Locate the cell with the specified text and output its [X, Y] center coordinate. 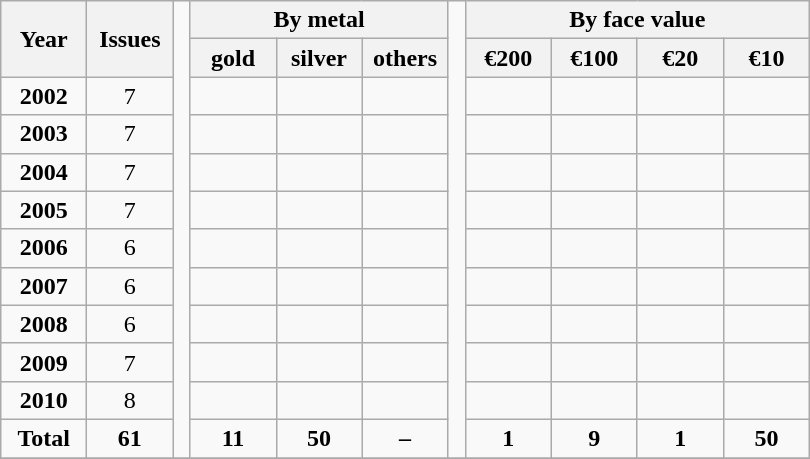
– [405, 438]
€10 [766, 58]
€20 [680, 58]
Total [44, 438]
11 [233, 438]
silver [319, 58]
€100 [594, 58]
2002 [44, 96]
8 [130, 400]
2006 [44, 248]
2003 [44, 134]
2005 [44, 210]
By face value [637, 20]
2010 [44, 400]
61 [130, 438]
€200 [508, 58]
Year [44, 39]
gold [233, 58]
2004 [44, 172]
9 [594, 438]
Issues [130, 39]
By metal [319, 20]
2008 [44, 324]
2007 [44, 286]
2009 [44, 362]
others [405, 58]
